From the cell containing the given text, extract its center point as (x, y) coordinate. 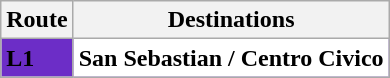
L1 (37, 58)
San Sebastian / Centro Civico (231, 58)
Route (37, 20)
Destinations (231, 20)
